Detect which cell encompasses the target text, then output its (X, Y) center coordinate. 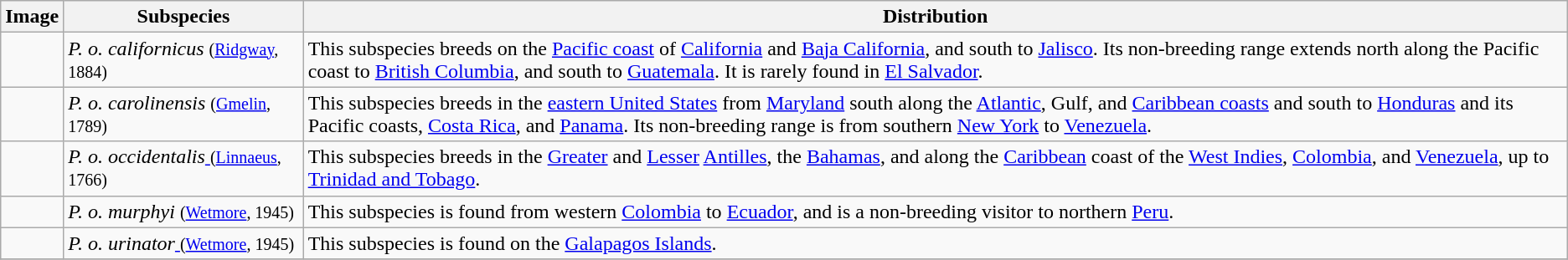
Image (32, 17)
This subspecies is found from western Colombia to Ecuador, and is a non-breeding visitor to northern Peru. (935, 212)
P. o. occidentalis (Linnaeus, 1766) (183, 169)
Distribution (935, 17)
This subspecies is found on the Galapagos Islands. (935, 243)
P. o. carolinensis (Gmelin, 1789) (183, 114)
P. o. californicus (Ridgway, 1884) (183, 60)
P. o. urinator (Wetmore, 1945) (183, 243)
P. o. murphyi (Wetmore, 1945) (183, 212)
Subspecies (183, 17)
